Return (X, Y) of the center of cell containing provided text 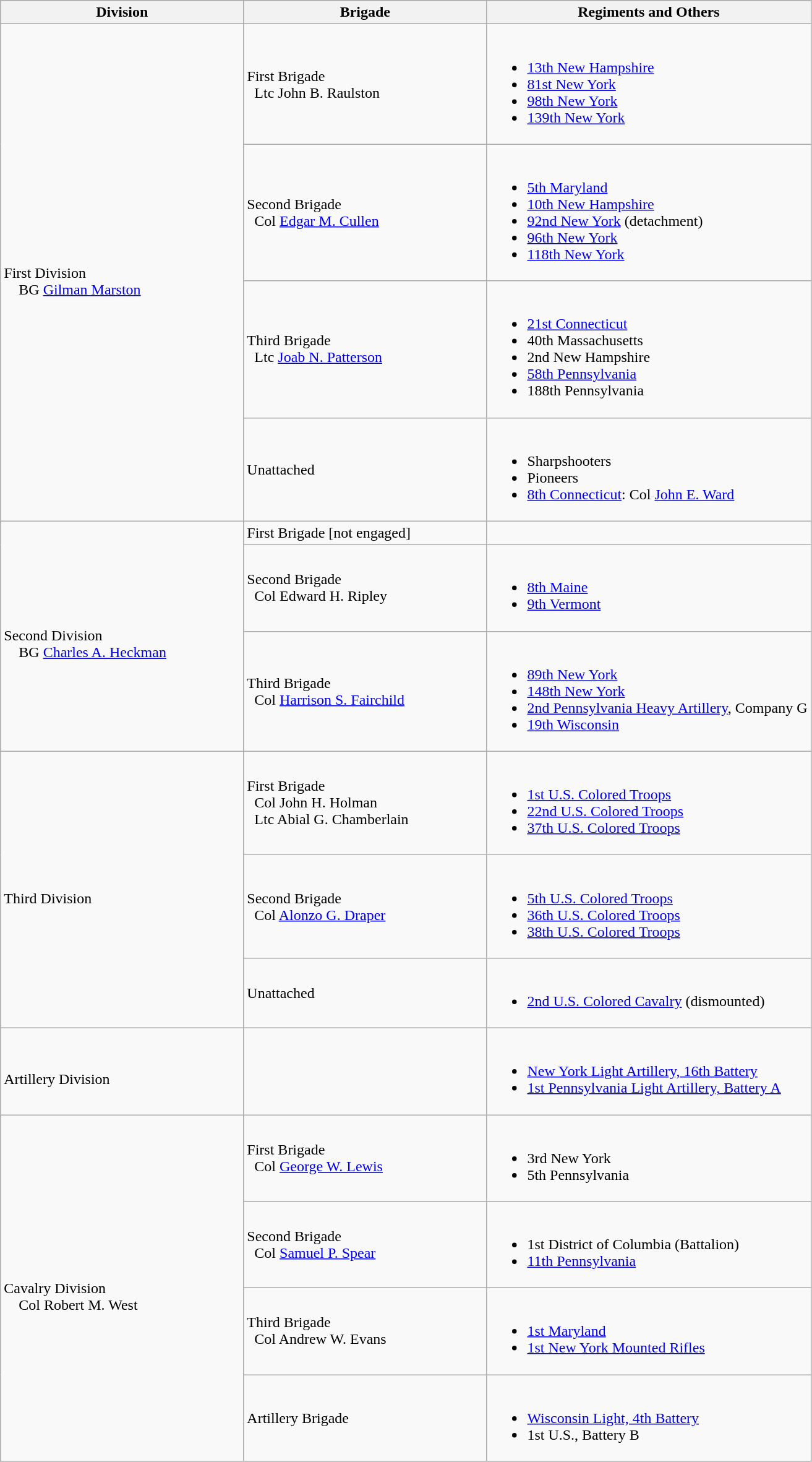
SharpshootersPioneers8th Connecticut: Col John E. Ward (649, 469)
Second Brigade Col Edward H. Ripley (365, 588)
Second Division BG Charles A. Heckman (122, 636)
89th New York148th New York2nd Pennsylvania Heavy Artillery, Company G19th Wisconsin (649, 691)
Third Brigade Col Andrew W. Evans (365, 1331)
Third Brigade Col Harrison S. Fairchild (365, 691)
Second Brigade Col Samuel P. Spear (365, 1245)
5th U.S. Colored Troops36th U.S. Colored Troops38th U.S. Colored Troops (649, 906)
New York Light Artillery, 16th Battery1st Pennsylvania Light Artillery, Battery A (649, 1071)
8th Maine9th Vermont (649, 588)
First Brigade Col John H. Holman Ltc Abial G. Chamberlain (365, 803)
3rd New York5th Pennsylvania (649, 1158)
1st Maryland1st New York Mounted Rifles (649, 1331)
Regiments and Others (649, 12)
Artillery Brigade (365, 1418)
Third Brigade Ltc Joab N. Patterson (365, 349)
Brigade (365, 12)
First Brigade Ltc John B. Raulston (365, 84)
Wisconsin Light, 4th Battery1st U.S., Battery B (649, 1418)
Third Division (122, 890)
13th New Hampshire81st New York98th New York139th New York (649, 84)
1st District of Columbia (Battalion)11th Pennsylvania (649, 1245)
2nd U.S. Colored Cavalry (dismounted) (649, 992)
Artillery Division (122, 1071)
5th Maryland10th New Hampshire92nd New York (detachment)96th New York118th New York (649, 213)
Cavalry Division Col Robert M. West (122, 1288)
1st U.S. Colored Troops22nd U.S. Colored Troops37th U.S. Colored Troops (649, 803)
Second Brigade Col Edgar M. Cullen (365, 213)
Second Brigade Col Alonzo G. Draper (365, 906)
First Division BG Gilman Marston (122, 272)
First Brigade [not engaged] (365, 533)
First Brigade Col George W. Lewis (365, 1158)
Division (122, 12)
21st Connecticut40th Massachusetts2nd New Hampshire58th Pennsylvania188th Pennsylvania (649, 349)
